For the text-containing cell, return its midpoint in (x, y) coordinate format. 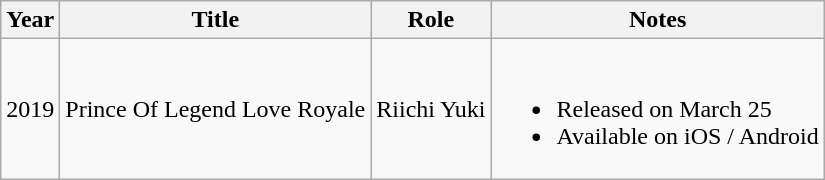
Prince Of Legend Love Royale (216, 109)
Role (431, 20)
Riichi Yuki (431, 109)
Title (216, 20)
2019 (30, 109)
Released on March 25Available on iOS / Android (658, 109)
Year (30, 20)
Notes (658, 20)
